Determine the [x, y] coordinate at the center of the cell enclosing the given text.  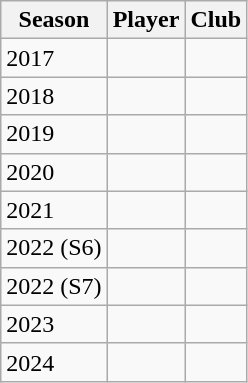
2022 (S6) [54, 248]
2020 [54, 172]
2017 [54, 58]
Club [216, 20]
2023 [54, 324]
2018 [54, 96]
2021 [54, 210]
Player [146, 20]
2022 (S7) [54, 286]
2019 [54, 134]
2024 [54, 362]
Season [54, 20]
